Search for the cell housing the specified text and yield its (X, Y) center coordinate. 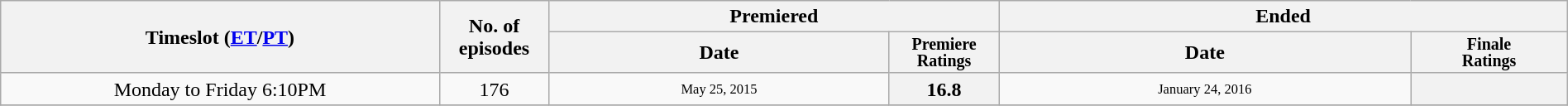
Timeslot (ET/PT) (220, 37)
May 25, 2015 (719, 89)
Monday to Friday 6:10PM (220, 89)
176 (495, 89)
Ended (1284, 17)
January 24, 2016 (1205, 89)
FinaleRatings (1489, 53)
PremiereRatings (944, 53)
Premiered (774, 17)
No. ofepisodes (495, 37)
16.8 (944, 89)
